Return (X, Y) of the center of cell containing provided text 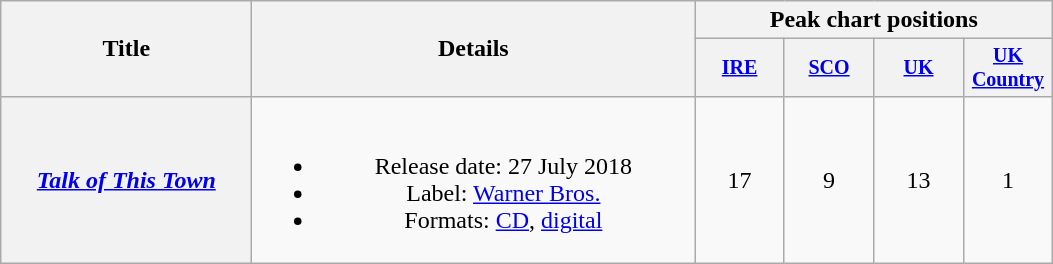
Details (474, 49)
Talk of This Town (126, 180)
13 (918, 180)
17 (740, 180)
9 (828, 180)
UK (918, 68)
UK Country (1008, 68)
Title (126, 49)
1 (1008, 180)
Release date: 27 July 2018 Label: Warner Bros.Formats: CD, digital (474, 180)
Peak chart positions (874, 20)
SCO (828, 68)
IRE (740, 68)
